Search for the cell housing the specified text and yield its (x, y) center coordinate. 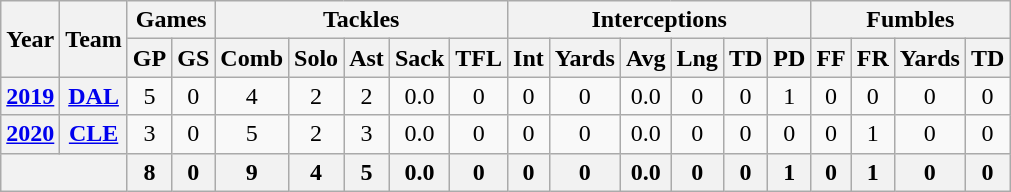
GP (149, 58)
Tackles (362, 20)
DAL (94, 96)
Games (170, 20)
Comb (252, 58)
8 (149, 172)
PD (790, 58)
2020 (30, 134)
Avg (646, 58)
Year (30, 39)
Int (529, 58)
Team (94, 39)
Fumbles (910, 20)
CLE (94, 134)
Ast (367, 58)
FR (872, 58)
Solo (316, 58)
9 (252, 172)
GS (194, 58)
Lng (697, 58)
TFL (479, 58)
2019 (30, 96)
Interceptions (660, 20)
Sack (419, 58)
FF (831, 58)
